Pinpoint the cell where the given text exists, returning its (x, y) midpoint coordinate. 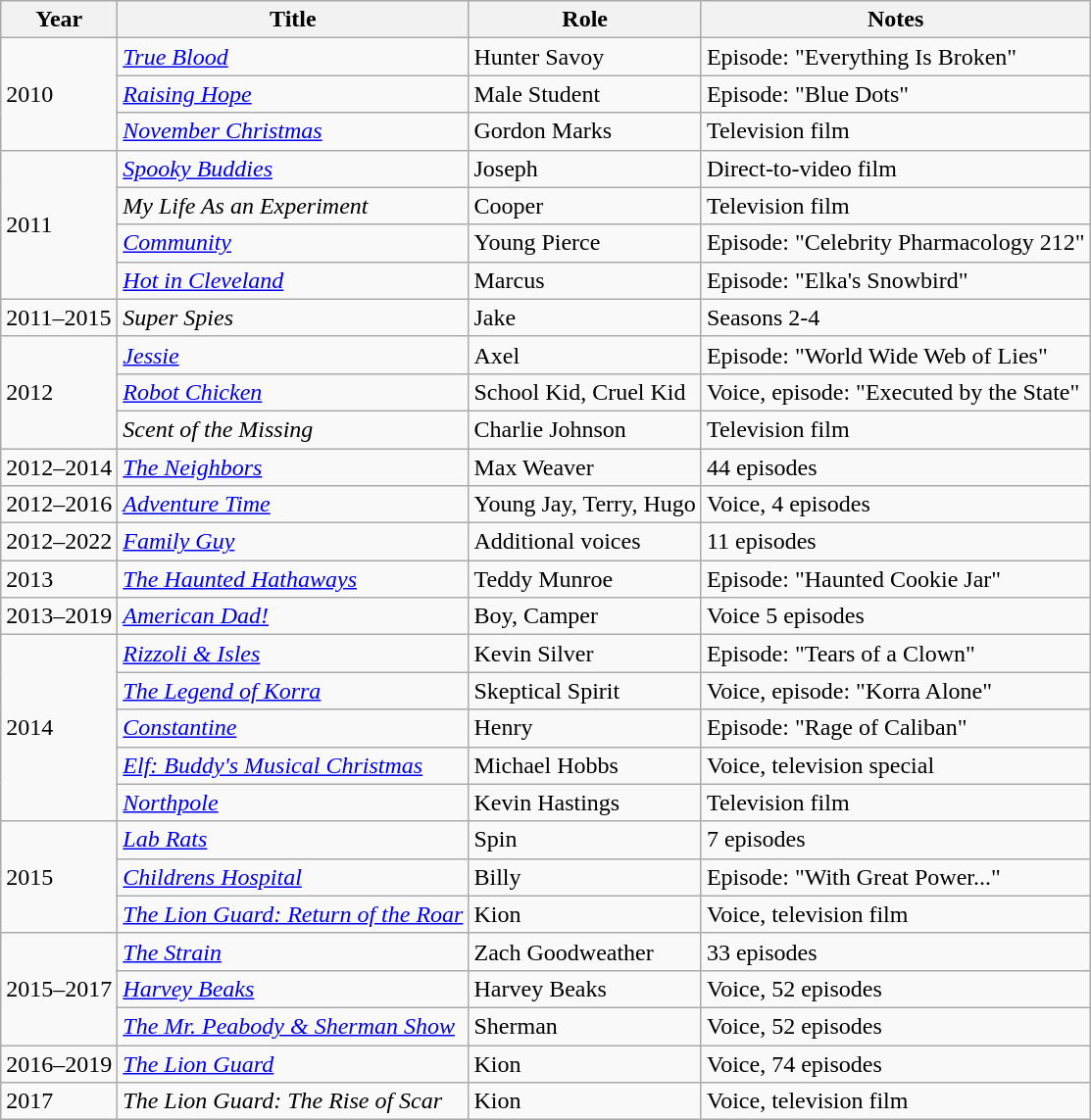
Teddy Munroe (584, 579)
Billy (584, 877)
2015–2017 (59, 989)
Community (293, 243)
Scent of the Missing (293, 429)
Voice, 4 episodes (896, 505)
Henry (584, 728)
Young Pierce (584, 243)
Charlie Johnson (584, 429)
Episode: "Haunted Cookie Jar" (896, 579)
2012–2016 (59, 505)
2016–2019 (59, 1063)
33 episodes (896, 951)
Michael Hobbs (584, 765)
Marcus (584, 280)
Childrens Hospital (293, 877)
American Dad! (293, 616)
2012 (59, 392)
The Haunted Hathaways (293, 579)
2011 (59, 224)
Episode: "Rage of Caliban" (896, 728)
Spin (584, 840)
School Kid, Cruel Kid (584, 392)
Episode: "Tears of a Clown" (896, 654)
The Legend of Korra (293, 691)
2014 (59, 728)
The Lion Guard (293, 1063)
Constantine (293, 728)
The Strain (293, 951)
Young Jay, Terry, Hugo (584, 505)
The Lion Guard: Return of the Roar (293, 914)
Super Spies (293, 317)
2017 (59, 1101)
Kevin Hastings (584, 803)
Adventure Time (293, 505)
2012–2014 (59, 467)
Title (293, 20)
2011–2015 (59, 317)
Voice, episode: "Korra Alone" (896, 691)
Boy, Camper (584, 616)
Voice, 74 episodes (896, 1063)
Episode: "With Great Power..." (896, 877)
2013–2019 (59, 616)
Voice 5 episodes (896, 616)
Role (584, 20)
2015 (59, 877)
The Mr. Peabody & Sherman Show (293, 1026)
Direct-to-video film (896, 169)
Voice, television special (896, 765)
Robot Chicken (293, 392)
Additional voices (584, 542)
Jake (584, 317)
Max Weaver (584, 467)
Axel (584, 355)
Cooper (584, 206)
The Lion Guard: The Rise of Scar (293, 1101)
Raising Hope (293, 94)
Gordon Marks (584, 131)
November Christmas (293, 131)
My Life As an Experiment (293, 206)
44 episodes (896, 467)
Hot in Cleveland (293, 280)
2012–2022 (59, 542)
Year (59, 20)
Spooky Buddies (293, 169)
Hunter Savoy (584, 57)
Episode: "Elka's Snowbird" (896, 280)
2013 (59, 579)
The Neighbors (293, 467)
Zach Goodweather (584, 951)
Rizzoli & Isles (293, 654)
Voice, episode: "Executed by the State" (896, 392)
Episode: "Celebrity Pharmacology 212" (896, 243)
Episode: "Everything Is Broken" (896, 57)
Male Student (584, 94)
11 episodes (896, 542)
Episode: "World Wide Web of Lies" (896, 355)
Kevin Silver (584, 654)
True Blood (293, 57)
Notes (896, 20)
2010 (59, 94)
Seasons 2-4 (896, 317)
Northpole (293, 803)
7 episodes (896, 840)
Family Guy (293, 542)
Sherman (584, 1026)
Elf: Buddy's Musical Christmas (293, 765)
Lab Rats (293, 840)
Skeptical Spirit (584, 691)
Jessie (293, 355)
Episode: "Blue Dots" (896, 94)
Joseph (584, 169)
